Capture the cell that displays the provided text and extract its (X, Y) central coordinate. 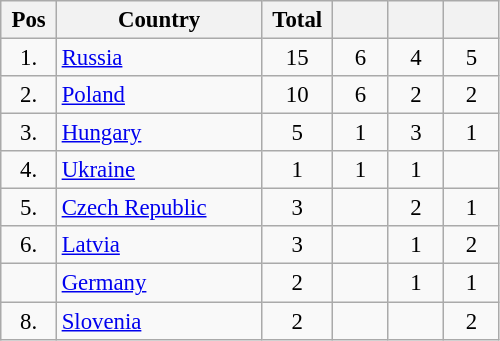
Czech Republic (159, 208)
Germany (159, 283)
8. (29, 321)
Latvia (159, 245)
Ukraine (159, 170)
Total (298, 20)
Russia (159, 58)
5. (29, 208)
6. (29, 245)
Slovenia (159, 321)
Poland (159, 95)
Country (159, 20)
Pos (29, 20)
15 (298, 58)
4. (29, 170)
1. (29, 58)
Hungary (159, 133)
3. (29, 133)
10 (298, 95)
2. (29, 95)
4 (416, 58)
